Search for the cell housing the specified text and yield its [X, Y] center coordinate. 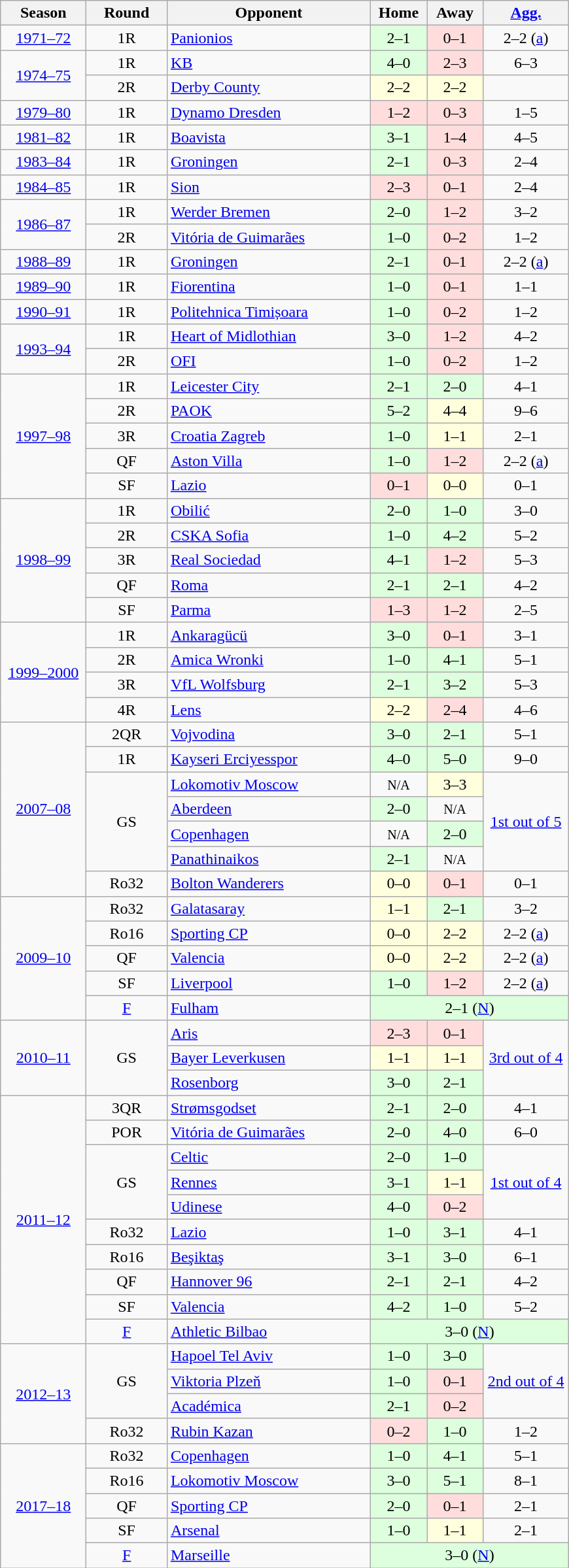
2010–11 [43, 1058]
Hapoel Tel Aviv [268, 1356]
Fiorentina [268, 286]
1983–84 [43, 162]
6–3 [526, 63]
Rubin Kazan [268, 1431]
1986–87 [43, 224]
KB [268, 63]
Académica [268, 1406]
Arsenal [268, 1531]
PAOK [268, 411]
Dynamo Dresden [268, 112]
Round [127, 13]
Athletic Bilbao [268, 1331]
Werder Bremen [268, 212]
Vojvodina [268, 735]
Away [455, 13]
CSKA Sofia [268, 535]
Ankaragücü [268, 635]
Aston Villa [268, 461]
1971–72 [43, 38]
3–3 [455, 784]
Panionios [268, 38]
1990–91 [43, 312]
Viktoria Plzeň [268, 1381]
Marseille [268, 1556]
2009–10 [43, 958]
Parma [268, 610]
2007–08 [43, 809]
Rosenborg [268, 1082]
Leicester City [268, 386]
Amica Wronki [268, 659]
2017–18 [43, 1505]
Home [398, 13]
2QR [127, 735]
4–5 [526, 137]
1–3 [398, 610]
Season [43, 13]
6–0 [526, 1133]
Opponent [268, 13]
1981–82 [43, 137]
Agg. [526, 13]
Udinese [268, 1207]
1989–90 [43, 286]
9–0 [526, 759]
Liverpool [268, 983]
5–0 [455, 759]
Boavista [268, 137]
1999–2000 [43, 672]
Rennes [268, 1182]
Fulham [268, 1008]
Aris [268, 1033]
Lens [268, 709]
3QR [127, 1108]
Sion [268, 187]
8–1 [526, 1480]
1974–75 [43, 75]
Kayseri Erciyesspor [268, 759]
Panathinaikos [268, 859]
VfL Wolfsburg [268, 684]
1997–98 [43, 436]
Beşiktaş [268, 1257]
2–1 (N) [470, 1008]
Aberdeen [268, 809]
1st out of 5 [526, 822]
POR [127, 1133]
1–4 [455, 137]
1–5 [526, 112]
2–5 [526, 610]
1st out of 4 [526, 1182]
1979–80 [43, 112]
Croatia Zagreb [268, 436]
Politehnica Timișoara [268, 312]
1998–99 [43, 560]
6–1 [526, 1257]
Bayer Leverkusen [268, 1058]
Obilić [268, 510]
Hannover 96 [268, 1282]
Roma [268, 585]
4R [127, 709]
3rd out of 4 [526, 1058]
4–4 [455, 411]
9–6 [526, 411]
2011–12 [43, 1220]
1993–94 [43, 349]
Strømsgodset [268, 1108]
4–6 [526, 709]
1988–89 [43, 261]
Heart of Midlothian [268, 337]
OFI [268, 361]
Bolton Wanderers [268, 884]
Real Sociedad [268, 560]
Galatasaray [268, 909]
2012–13 [43, 1393]
2nd out of 4 [526, 1381]
Celtic [268, 1158]
Derby County [268, 88]
1984–85 [43, 187]
